Capture the cell that displays the provided text and extract its [x, y] central coordinate. 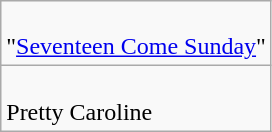
Pretty Caroline [136, 98]
"Seventeen Come Sunday" [136, 34]
